Pinpoint the cell where the given text exists, returning its (X, Y) midpoint coordinate. 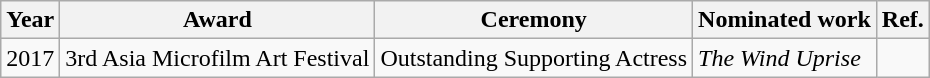
The Wind Uprise (785, 58)
Ref. (902, 20)
2017 (30, 58)
Ceremony (534, 20)
Year (30, 20)
Outstanding Supporting Actress (534, 58)
Nominated work (785, 20)
Award (218, 20)
3rd Asia Microfilm Art Festival (218, 58)
